Return [X, Y] of the center of cell containing provided text 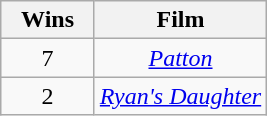
2 [48, 96]
Patton [180, 58]
Ryan's Daughter [180, 96]
7 [48, 58]
Film [180, 20]
Wins [48, 20]
